Determine the [X, Y] coordinate at the center of the cell enclosing the given text.  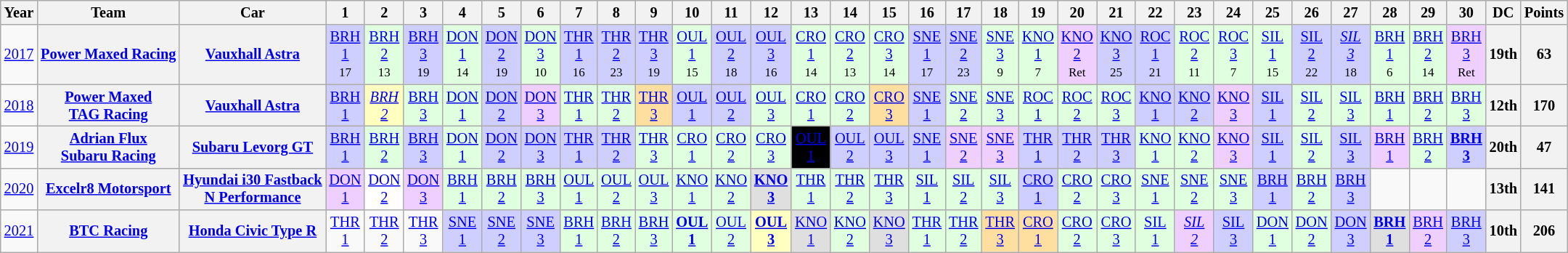
170 [1544, 105]
Subaru Levorg GT [253, 147]
9 [654, 12]
KNO2Ret [1077, 55]
THR319 [654, 55]
17 [963, 12]
DON310 [541, 55]
8 [616, 12]
SIL318 [1351, 55]
4 [462, 12]
7 [579, 12]
ROC1 [1038, 105]
SIL222 [1312, 55]
6 [541, 12]
1 [346, 12]
BRH319 [423, 55]
5 [502, 12]
21 [1116, 12]
DON219 [502, 55]
ROC211 [1194, 55]
THR223 [616, 55]
29 [1428, 12]
ROC3 [1116, 105]
24 [1233, 12]
16 [927, 12]
20th [1503, 147]
12 [771, 12]
10 [692, 12]
KNO17 [1038, 55]
Honda Civic Type R [253, 231]
19th [1503, 55]
BRH117 [346, 55]
3 [423, 12]
13 [811, 12]
2019 [19, 147]
20 [1077, 12]
THR116 [579, 55]
OUL316 [771, 55]
13th [1503, 189]
SNE39 [1000, 55]
ROC121 [1155, 55]
19 [1038, 12]
2021 [19, 231]
BRH3Ret [1466, 55]
47 [1544, 147]
2 [384, 12]
SNE223 [963, 55]
26 [1312, 12]
DON114 [462, 55]
2017 [19, 55]
Team [108, 12]
141 [1544, 189]
Power MaxedTAG Racing [108, 105]
Car [253, 12]
10th [1503, 231]
22 [1155, 12]
18 [1000, 12]
12th [1503, 105]
Power Maxed Racing [108, 55]
28 [1389, 12]
2020 [19, 189]
Excelr8 Motorsport [108, 189]
2018 [19, 105]
BTC Racing [108, 231]
63 [1544, 55]
30 [1466, 12]
OUL115 [692, 55]
BRH214 [1428, 55]
SIL115 [1273, 55]
Hyundai i30 FastbackN Performance [253, 189]
14 [850, 12]
Adrian FluxSubaru Racing [108, 147]
BRH213 [384, 55]
OUL218 [731, 55]
27 [1351, 12]
CRO213 [850, 55]
CRO314 [889, 55]
KNO325 [1116, 55]
DC [1503, 12]
SNE117 [927, 55]
Year [19, 12]
Points [1544, 12]
15 [889, 12]
ROC2 [1077, 105]
ROC37 [1233, 55]
BRH16 [1389, 55]
25 [1273, 12]
11 [731, 12]
23 [1194, 12]
206 [1544, 231]
CRO114 [811, 55]
